Locate the cell with the specified text and output its [x, y] center coordinate. 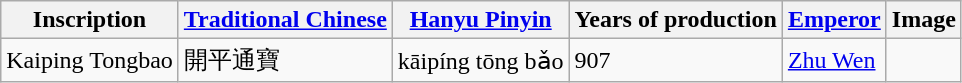
Years of production [676, 20]
Traditional Chinese [285, 20]
Zhu Wen [834, 60]
Image [924, 20]
Hanyu Pinyin [480, 20]
Emperor [834, 20]
Inscription [90, 20]
907 [676, 60]
kāipíng tōng bǎo [480, 60]
Kaiping Tongbao [90, 60]
開平通寶 [285, 60]
